From the cell containing the given text, extract its center point as (X, Y) coordinate. 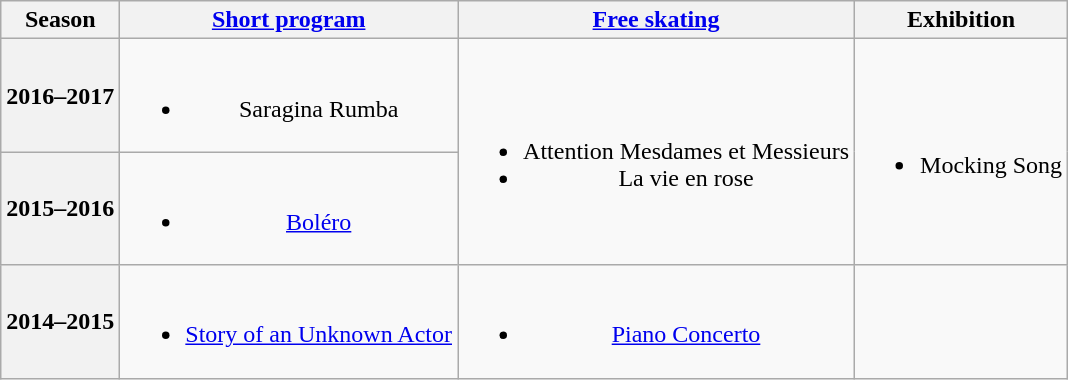
2014–2015 (60, 322)
Free skating (656, 20)
Piano Concerto (656, 322)
Attention Mesdames et Messieurs La vie en rose (656, 152)
2015–2016 (60, 208)
Boléro (289, 208)
Mocking Song (962, 152)
Short program (289, 20)
Season (60, 20)
Exhibition (962, 20)
Story of an Unknown Actor (289, 322)
Saragina Rumba (289, 96)
2016–2017 (60, 96)
